Determine the [x, y] coordinate at the center of the cell enclosing the given text.  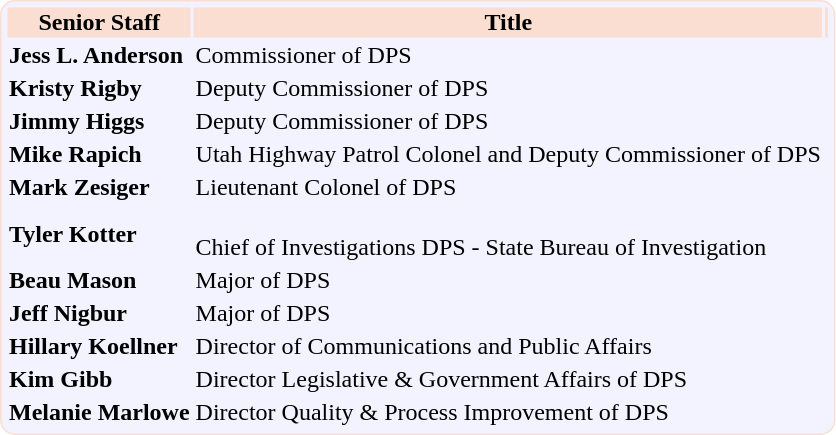
Mike Rapich [100, 155]
Tyler Kotter [100, 234]
Title [508, 23]
Jeff Nigbur [100, 313]
Jess L. Anderson [100, 55]
Utah Highway Patrol Colonel and Deputy Commissioner of DPS [508, 155]
Mark Zesiger [100, 187]
Jimmy Higgs [100, 121]
Kristy Rigby [100, 89]
Chief of Investigations DPS - State Bureau of Investigation [508, 234]
Hillary Koellner [100, 347]
Melanie Marlowe [100, 413]
Beau Mason [100, 281]
Kim Gibb [100, 379]
Senior Staff [100, 23]
Lieutenant Colonel of DPS [508, 187]
Director Quality & Process Improvement of DPS [508, 413]
Commissioner of DPS [508, 55]
Director of Communications and Public Affairs [508, 347]
Director Legislative & Government Affairs of DPS [508, 379]
